Scan for the cell matching the given text and deliver its [x, y] coordinate at center. 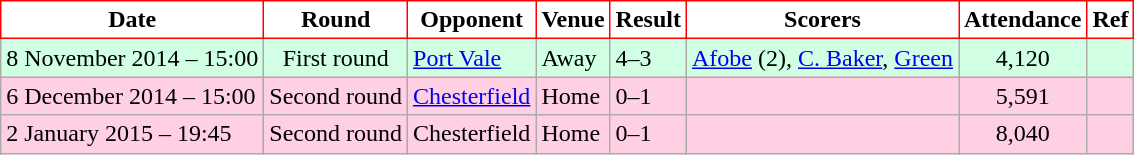
Port Vale [472, 58]
First round [336, 58]
4–3 [648, 58]
Afobe (2), C. Baker, Green [822, 58]
Date [132, 20]
6 December 2014 – 15:00 [132, 96]
Away [573, 58]
5,591 [1022, 96]
2 January 2015 – 19:45 [132, 134]
Round [336, 20]
Attendance [1022, 20]
8 November 2014 – 15:00 [132, 58]
Scorers [822, 20]
Opponent [472, 20]
4,120 [1022, 58]
Ref [1110, 20]
Result [648, 20]
8,040 [1022, 134]
Venue [573, 20]
